Detect which cell encompasses the target text, then output its [X, Y] center coordinate. 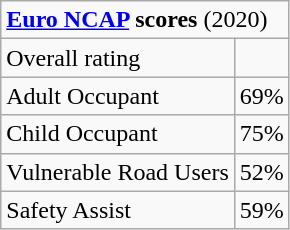
Child Occupant [118, 134]
69% [262, 96]
52% [262, 172]
Vulnerable Road Users [118, 172]
Overall rating [118, 58]
75% [262, 134]
Safety Assist [118, 210]
59% [262, 210]
Adult Occupant [118, 96]
Euro NCAP scores (2020) [146, 20]
